Extract the (X, Y) coordinate from the center of the cell holding the provided text.  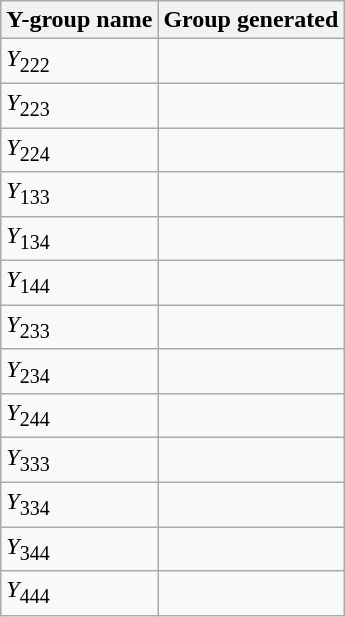
Y334 (80, 504)
Y333 (80, 460)
Y222 (80, 61)
Group generated (251, 20)
Y233 (80, 327)
Y444 (80, 593)
Y244 (80, 416)
Y134 (80, 238)
Y144 (80, 283)
Y133 (80, 194)
Y234 (80, 371)
Y344 (80, 549)
Y-group name (80, 20)
Y223 (80, 105)
Y224 (80, 150)
